Return [x, y] of the center of cell containing provided text 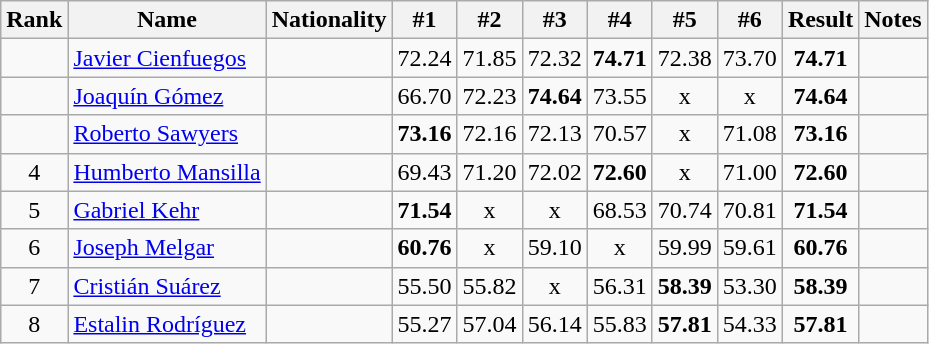
#4 [620, 20]
72.13 [554, 134]
72.16 [490, 134]
68.53 [620, 210]
Joaquín Gómez [167, 96]
Name [167, 20]
70.74 [684, 210]
56.14 [554, 324]
72.23 [490, 96]
#6 [750, 20]
6 [34, 248]
Result [820, 20]
54.33 [750, 324]
Gabriel Kehr [167, 210]
8 [34, 324]
55.27 [424, 324]
#5 [684, 20]
Javier Cienfuegos [167, 58]
70.81 [750, 210]
53.30 [750, 286]
5 [34, 210]
59.61 [750, 248]
Humberto Mansilla [167, 172]
57.04 [490, 324]
73.55 [620, 96]
Estalin Rodríguez [167, 324]
Cristián Suárez [167, 286]
69.43 [424, 172]
72.24 [424, 58]
71.08 [750, 134]
72.38 [684, 58]
55.83 [620, 324]
55.82 [490, 286]
#3 [554, 20]
4 [34, 172]
59.10 [554, 248]
55.50 [424, 286]
Notes [893, 20]
73.70 [750, 58]
Nationality [329, 20]
72.02 [554, 172]
70.57 [620, 134]
71.85 [490, 58]
7 [34, 286]
71.00 [750, 172]
Joseph Melgar [167, 248]
59.99 [684, 248]
56.31 [620, 286]
71.20 [490, 172]
66.70 [424, 96]
Roberto Sawyers [167, 134]
#2 [490, 20]
#1 [424, 20]
Rank [34, 20]
72.32 [554, 58]
